Search for the cell housing the specified text and yield its [X, Y] center coordinate. 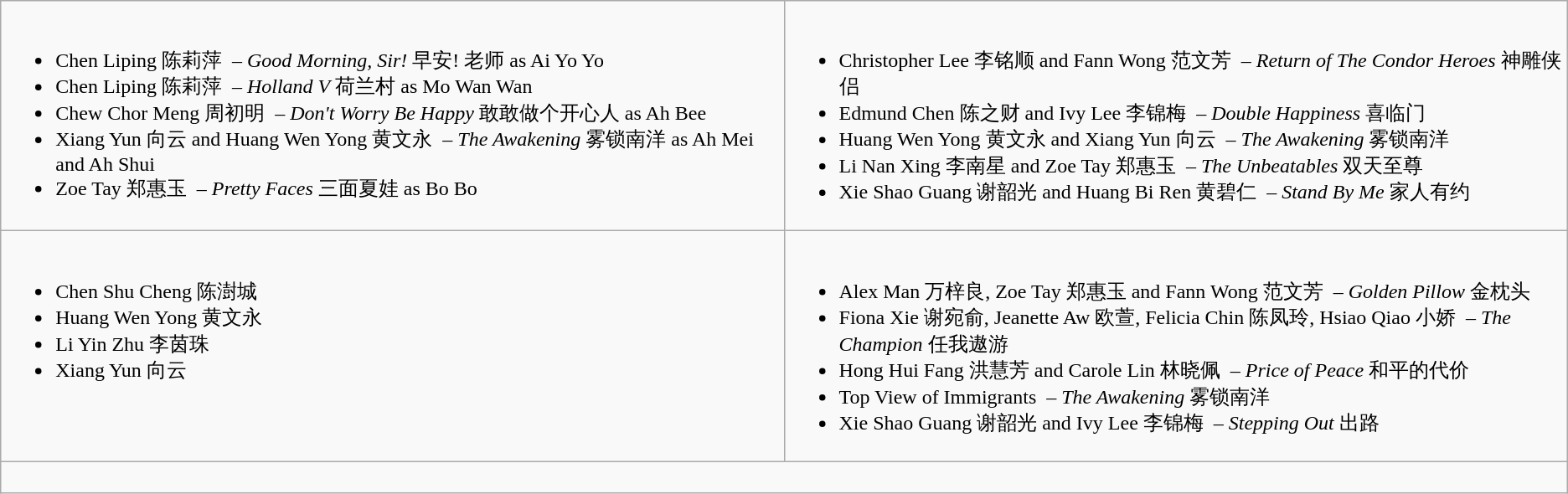
Chen Shu Cheng 陈澍城Huang Wen Yong 黄文永Li Yin Zhu 李茵珠Xiang Yun 向云 [392, 347]
